Provide the (X, Y) coordinate of the cell's center where the given text is located.  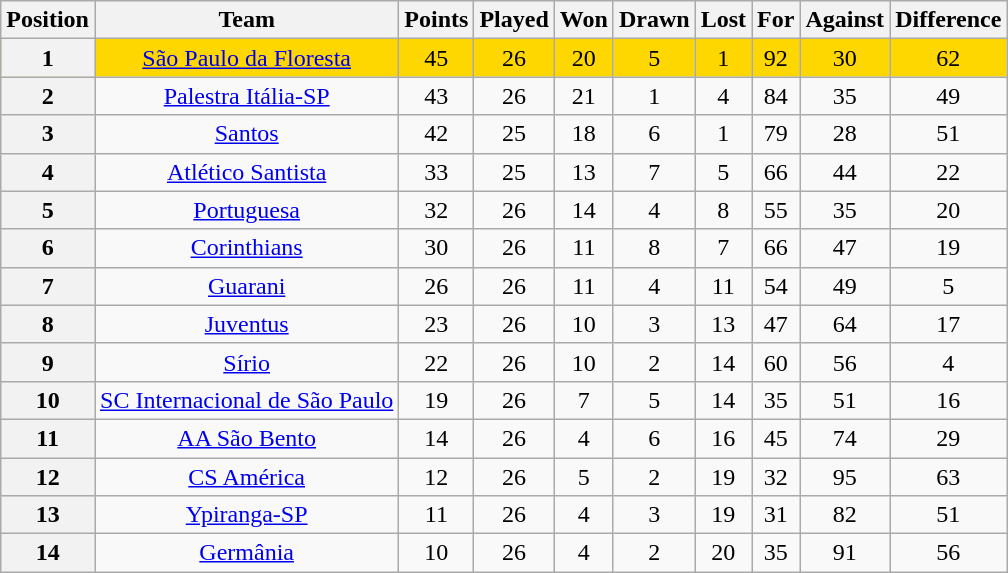
42 (436, 134)
33 (436, 172)
21 (584, 96)
For (776, 20)
63 (948, 477)
95 (845, 477)
Played (514, 20)
74 (845, 438)
82 (845, 515)
AA São Bento (246, 438)
92 (776, 58)
Team (246, 20)
54 (776, 286)
9 (48, 362)
São Paulo da Floresta (246, 58)
84 (776, 96)
Santos (246, 134)
Lost (723, 20)
17 (948, 324)
Atlético Santista (246, 172)
23 (436, 324)
Won (584, 20)
Against (845, 20)
Points (436, 20)
29 (948, 438)
43 (436, 96)
Palestra Itália-SP (246, 96)
Guarani (246, 286)
18 (584, 134)
Sírio (246, 362)
79 (776, 134)
Juventus (246, 324)
55 (776, 210)
64 (845, 324)
Ypiranga-SP (246, 515)
62 (948, 58)
28 (845, 134)
44 (845, 172)
CS América (246, 477)
Difference (948, 20)
60 (776, 362)
Portuguesa (246, 210)
SC Internacional de São Paulo (246, 400)
Corinthians (246, 248)
31 (776, 515)
Drawn (654, 20)
Position (48, 20)
Germânia (246, 553)
91 (845, 553)
